Capture the cell that displays the provided text and extract its (x, y) central coordinate. 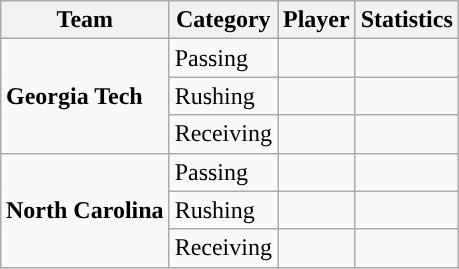
Statistics (406, 20)
North Carolina (84, 210)
Team (84, 20)
Georgia Tech (84, 96)
Category (223, 20)
Player (317, 20)
